Detect which cell encompasses the target text, then output its [x, y] center coordinate. 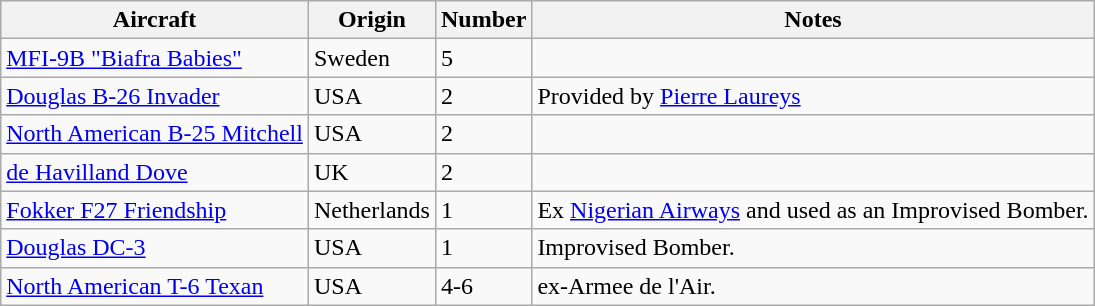
Douglas B-26 Invader [155, 96]
Number [483, 20]
Sweden [372, 58]
MFI-9B "Biafra Babies" [155, 58]
4-6 [483, 286]
Fokker F27 Friendship [155, 210]
Provided by Pierre Laureys [813, 96]
Douglas DC-3 [155, 248]
5 [483, 58]
ex-Armee de l'Air. [813, 286]
Origin [372, 20]
Ex Nigerian Airways and used as an Improvised Bomber. [813, 210]
Netherlands [372, 210]
Improvised Bomber. [813, 248]
de Havilland Dove [155, 172]
Notes [813, 20]
North American B-25 Mitchell [155, 134]
Aircraft [155, 20]
North American T-6 Texan [155, 286]
UK [372, 172]
